From the cell containing the given text, extract its center point as [X, Y] coordinate. 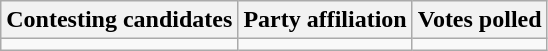
Party affiliation [325, 20]
Contesting candidates [120, 20]
Votes polled [480, 20]
